Scan for the cell matching the given text and deliver its (X, Y) coordinate at center. 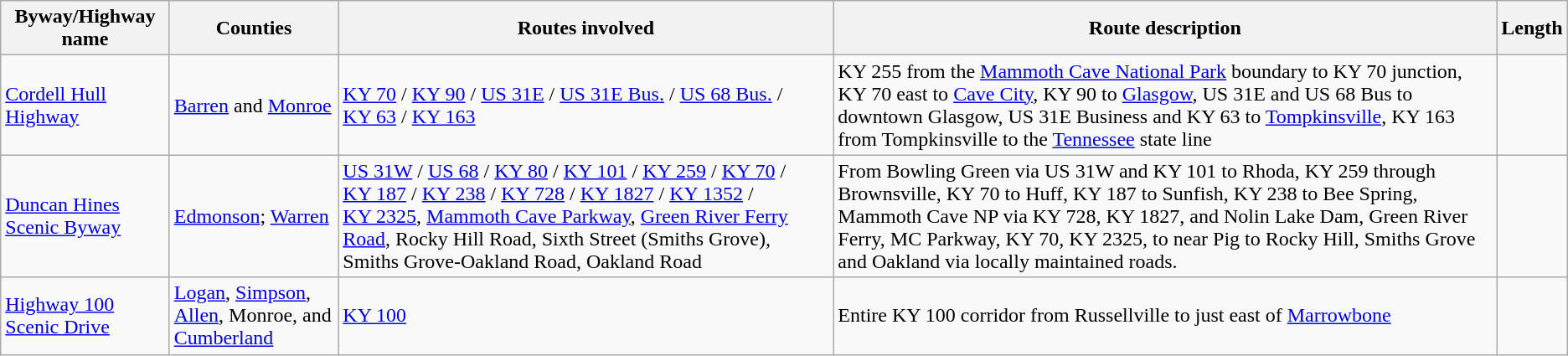
Barren and Monroe (254, 106)
Length (1532, 28)
Duncan Hines Scenic Byway (85, 216)
Entire KY 100 corridor from Russellville to just east of Marrowbone (1165, 316)
Route description (1165, 28)
KY 100 (586, 316)
KY 70 / KY 90 / US 31E / US 31E Bus. / US 68 Bus. / KY 63 / KY 163 (586, 106)
Byway/Highway name (85, 28)
Highway 100 Scenic Drive (85, 316)
Logan, Simpson, Allen, Monroe, and Cumberland (254, 316)
Cordell Hull Highway (85, 106)
Edmonson; Warren (254, 216)
Routes involved (586, 28)
Counties (254, 28)
